Return (x, y) of the center of cell containing provided text 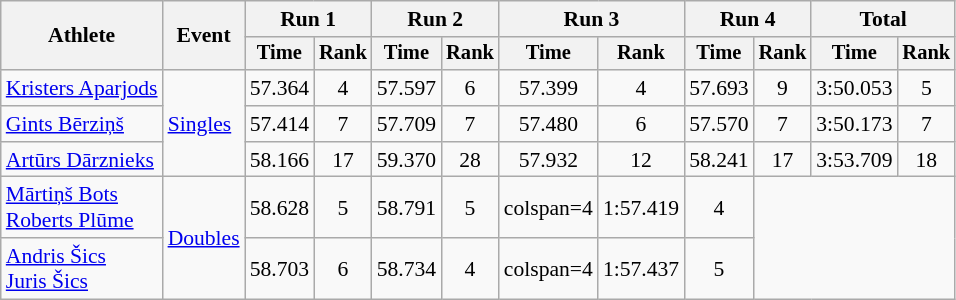
58.734 (406, 268)
Run 4 (748, 19)
Kristers Aparjods (82, 88)
57.399 (548, 88)
1:57.437 (641, 268)
28 (470, 160)
Mārtiņš BotsRoberts Plūme (82, 208)
59.370 (406, 160)
Artūrs Dārznieks (82, 160)
57.709 (406, 124)
58.241 (718, 160)
3:53.709 (854, 160)
3:50.053 (854, 88)
57.932 (548, 160)
57.364 (280, 88)
Doubles (204, 238)
9 (783, 88)
57.570 (718, 124)
58.703 (280, 268)
Athlete (82, 36)
1:57.419 (641, 208)
57.693 (718, 88)
Singles (204, 124)
Run 1 (308, 19)
Event (204, 36)
Gints Bērziņš (82, 124)
3:50.173 (854, 124)
Run 2 (436, 19)
12 (641, 160)
Run 3 (592, 19)
57.414 (280, 124)
58.628 (280, 208)
Total (883, 19)
57.597 (406, 88)
18 (927, 160)
58.791 (406, 208)
57.480 (548, 124)
58.166 (280, 160)
Andris ŠicsJuris Šics (82, 268)
